For the text-containing cell, return its midpoint in [X, Y] coordinate format. 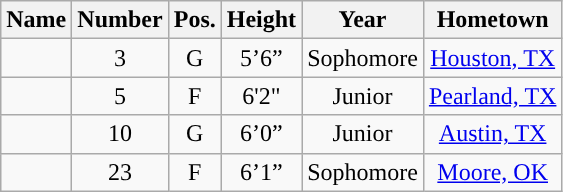
Name [36, 20]
Height [261, 20]
23 [120, 172]
Year [363, 20]
6’1” [261, 172]
Houston, TX [492, 58]
Hometown [492, 20]
Pearland, TX [492, 96]
3 [120, 58]
5’6” [261, 58]
Austin, TX [492, 134]
5 [120, 96]
Moore, OK [492, 172]
6’0” [261, 134]
10 [120, 134]
Pos. [194, 20]
Number [120, 20]
6'2" [261, 96]
